Return the [x, y] coordinate for the center point of the cell that contains the specified text.  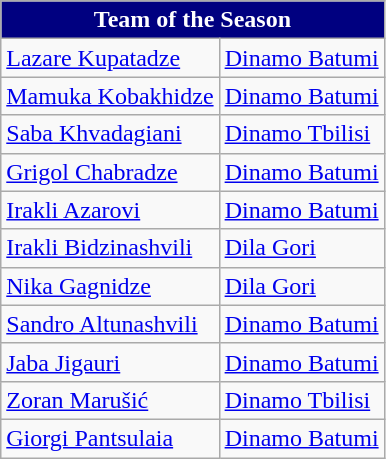
Mamuka Kobakhidze [110, 96]
Irakli Azarovi [110, 210]
Nika Gagnidze [110, 286]
Sandro Altunashvili [110, 324]
Giorgi Pantsulaia [110, 438]
Grigol Chabradze [110, 172]
Irakli Bidzinashvili [110, 248]
Team of the Season [192, 20]
Lazare Kupatadze [110, 58]
Saba Khvadagiani [110, 134]
Zoran Marušić [110, 400]
Jaba Jigauri [110, 362]
